Provide the [x, y] coordinate of the cell's center where the given text is located.  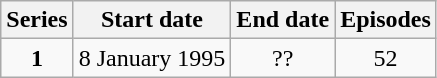
1 [37, 58]
End date [283, 20]
Episodes [386, 20]
?? [283, 58]
52 [386, 58]
Series [37, 20]
Start date [152, 20]
8 January 1995 [152, 58]
